For the text-containing cell, return its midpoint in [X, Y] coordinate format. 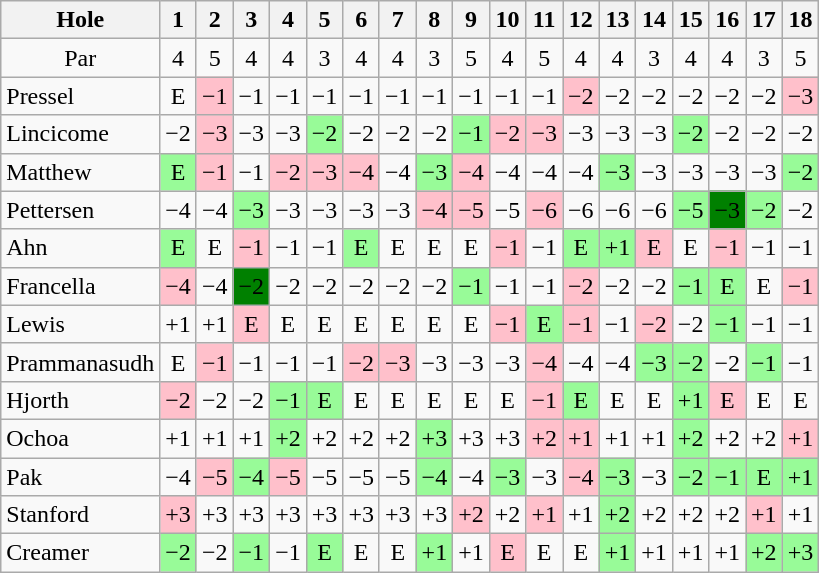
14 [654, 20]
Hole [80, 20]
Pressel [80, 96]
10 [508, 20]
16 [728, 20]
18 [800, 20]
Lincicome [80, 134]
8 [434, 20]
Francella [80, 286]
11 [544, 20]
Par [80, 58]
7 [398, 20]
Pettersen [80, 210]
Hjorth [80, 400]
2 [214, 20]
Lewis [80, 324]
15 [690, 20]
6 [362, 20]
Ochoa [80, 438]
Creamer [80, 553]
Pak [80, 477]
13 [618, 20]
Matthew [80, 172]
Ahn [80, 248]
17 [764, 20]
9 [472, 20]
1 [178, 20]
Prammanasudh [80, 362]
12 [580, 20]
Stanford [80, 515]
